Return [X, Y] of the center of cell containing provided text 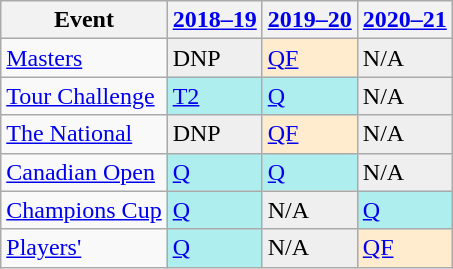
2018–19 [214, 20]
Masters [84, 58]
Event [84, 20]
Tour Challenge [84, 96]
Champions Cup [84, 210]
The National [84, 134]
2020–21 [404, 20]
Players' [84, 248]
Canadian Open [84, 172]
T2 [214, 96]
2019–20 [310, 20]
